Capture the cell that displays the provided text and extract its (X, Y) central coordinate. 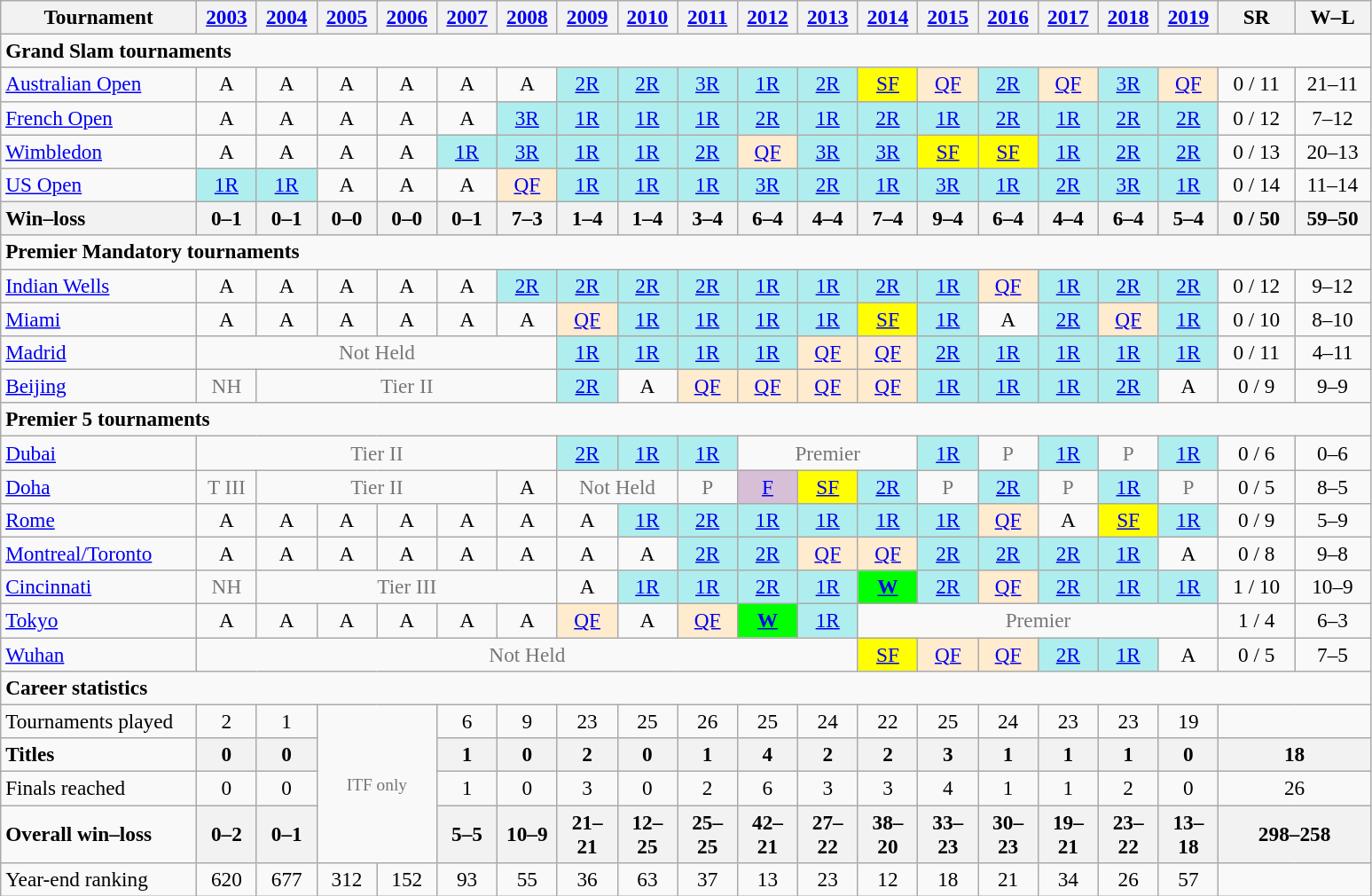
620 (227, 879)
9–8 (1333, 554)
12 (888, 879)
T III (227, 486)
3–4 (708, 218)
21–11 (1333, 84)
Dubai (99, 452)
63 (647, 879)
Wimbledon (99, 151)
55 (527, 879)
152 (407, 879)
21 (1008, 879)
1 / 4 (1257, 620)
Grand Slam tournaments (686, 51)
7–5 (1333, 654)
Miami (99, 318)
9–4 (948, 218)
2004 (286, 17)
2015 (948, 17)
312 (347, 879)
2014 (888, 17)
0 / 10 (1257, 318)
34 (1068, 879)
2018 (1128, 17)
11–14 (1333, 185)
2006 (407, 17)
Premier Mandatory tournaments (686, 252)
French Open (99, 118)
Tournaments played (99, 721)
0–2 (227, 834)
8–10 (1333, 318)
ITF only (377, 783)
Titles (99, 754)
2007 (467, 17)
Indian Wells (99, 286)
57 (1188, 879)
25–25 (708, 834)
38–20 (888, 834)
9–9 (1333, 386)
US Open (99, 185)
2011 (708, 17)
Wuhan (99, 654)
2008 (527, 17)
19–21 (1068, 834)
2019 (1188, 17)
Cincinnati (99, 587)
13 (768, 879)
0 / 13 (1257, 151)
0 / 6 (1257, 452)
Rome (99, 520)
20–13 (1333, 151)
Overall win–loss (99, 834)
27–22 (827, 834)
0 / 8 (1257, 554)
36 (587, 879)
Year-end ranking (99, 879)
298–258 (1295, 834)
6–3 (1333, 620)
0–6 (1333, 452)
SR (1257, 17)
1 / 10 (1257, 587)
Tokyo (99, 620)
Premier 5 tournaments (686, 420)
9 (527, 721)
9–12 (1333, 286)
7–3 (527, 218)
2009 (587, 17)
Career statistics (686, 688)
5–4 (1188, 218)
4–11 (1333, 352)
12–25 (647, 834)
Tier III (406, 587)
Beijing (99, 386)
19 (1188, 721)
23–22 (1128, 834)
2003 (227, 17)
2016 (1008, 17)
8–5 (1333, 486)
33–23 (948, 834)
22 (888, 721)
F (768, 486)
37 (708, 879)
Australian Open (99, 84)
2010 (647, 17)
5–5 (467, 834)
2005 (347, 17)
Montreal/Toronto (99, 554)
W–L (1333, 17)
Madrid (99, 352)
2017 (1068, 17)
59–50 (1333, 218)
2013 (827, 17)
93 (467, 879)
Doha (99, 486)
0 / 50 (1257, 218)
0 / 14 (1257, 185)
7–4 (888, 218)
21–21 (587, 834)
Tournament (99, 17)
30–23 (1008, 834)
5–9 (1333, 520)
13–18 (1188, 834)
Win–loss (99, 218)
7–12 (1333, 118)
2012 (768, 17)
677 (286, 879)
42–21 (768, 834)
Finals reached (99, 788)
